Output the (X, Y) coordinate of the center of the cell containing the given text.  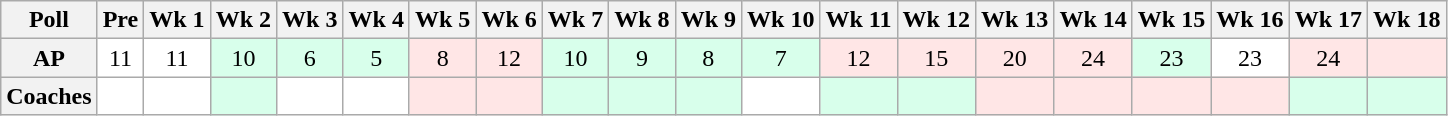
Wk 5 (442, 20)
5 (376, 58)
Wk 4 (376, 20)
20 (1014, 58)
Wk 18 (1407, 20)
Wk 15 (1171, 20)
Pre (120, 20)
7 (781, 58)
Wk 11 (858, 20)
Wk 7 (575, 20)
Wk 3 (310, 20)
Wk 6 (509, 20)
Wk 10 (781, 20)
15 (936, 58)
Wk 2 (243, 20)
Wk 14 (1093, 20)
Poll (49, 20)
Wk 13 (1014, 20)
Wk 12 (936, 20)
6 (310, 58)
Wk 8 (642, 20)
Wk 17 (1328, 20)
Wk 16 (1250, 20)
Wk 9 (708, 20)
Coaches (49, 96)
9 (642, 58)
AP (49, 58)
Wk 1 (177, 20)
